Pinpoint the cell where the given text exists, returning its (x, y) midpoint coordinate. 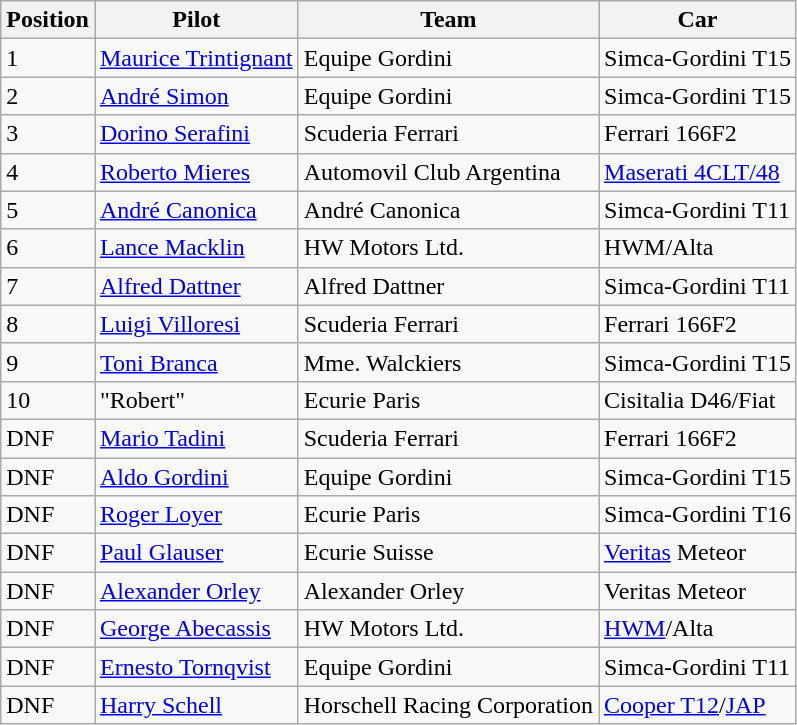
Lance Macklin (196, 248)
Simca-Gordini T16 (698, 515)
Dorino Serafini (196, 134)
"Robert" (196, 400)
Roberto Mieres (196, 172)
Mario Tadini (196, 438)
Aldo Gordini (196, 477)
André Simon (196, 96)
Maurice Trintignant (196, 58)
7 (48, 286)
Maserati 4CLT/48 (698, 172)
8 (48, 324)
10 (48, 400)
George Abecassis (196, 629)
Ecurie Suisse (448, 553)
Cisitalia D46/Fiat (698, 400)
Ernesto Tornqvist (196, 667)
4 (48, 172)
5 (48, 210)
Pilot (196, 20)
Harry Schell (196, 705)
Toni Branca (196, 362)
Team (448, 20)
Roger Loyer (196, 515)
Automovil Club Argentina (448, 172)
Luigi Villoresi (196, 324)
Position (48, 20)
1 (48, 58)
Cooper T12/JAP (698, 705)
2 (48, 96)
6 (48, 248)
9 (48, 362)
Car (698, 20)
Horschell Racing Corporation (448, 705)
3 (48, 134)
Mme. Walckiers (448, 362)
Paul Glauser (196, 553)
